Identify which cell holds the provided text, then report its [x, y] central coordinate. 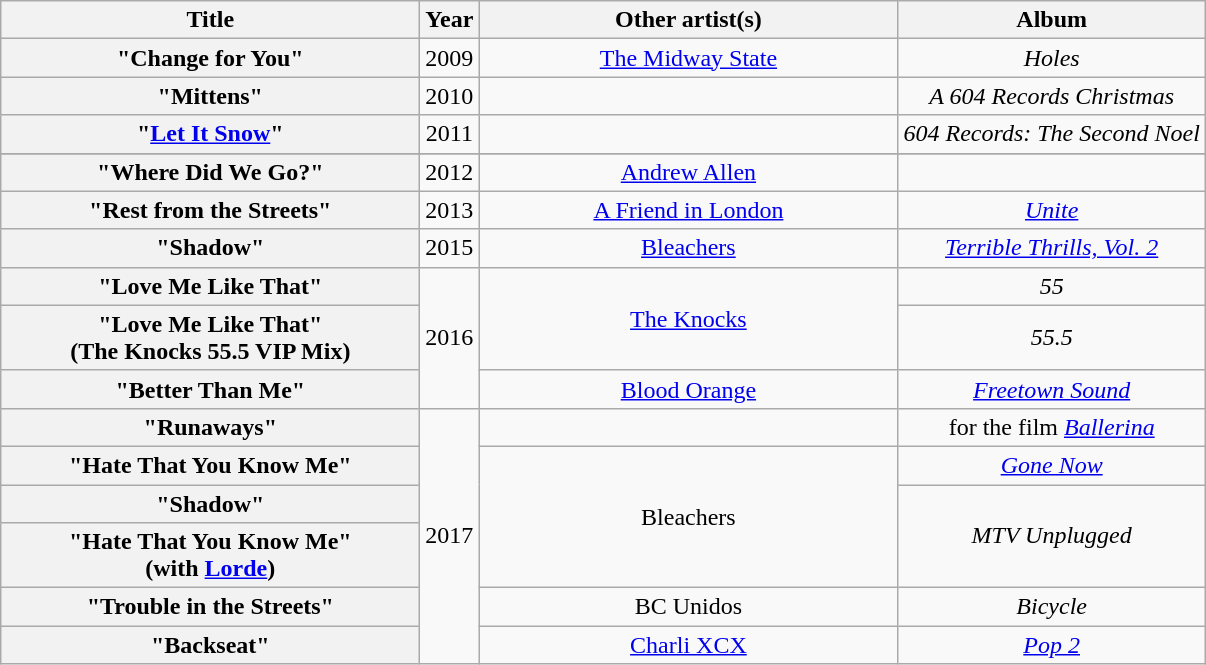
Gone Now [1052, 465]
Album [1052, 20]
Title [210, 20]
55 [1052, 286]
"Runaways" [210, 427]
Holes [1052, 58]
604 Records: The Second Noel [1052, 134]
"Hate That You Know Me"(with Lorde) [210, 556]
2012 [450, 172]
"Where Did We Go?" [210, 172]
"Love Me Like That" [210, 286]
2011 [450, 134]
"Love Me Like That"(The Knocks 55.5 VIP Mix) [210, 338]
Year [450, 20]
Other artist(s) [688, 20]
"Change for You" [210, 58]
Blood Orange [688, 389]
Pop 2 [1052, 645]
"Rest from the Streets" [210, 210]
55.5 [1052, 338]
2009 [450, 58]
"Let It Snow" [210, 134]
"Trouble in the Streets" [210, 607]
A 604 Records Christmas [1052, 96]
"Mittens" [210, 96]
Charli XCX [688, 645]
A Friend in London [688, 210]
2015 [450, 248]
2016 [450, 338]
Andrew Allen [688, 172]
Unite [1052, 210]
The Knocks [688, 318]
Freetown Sound [1052, 389]
Terrible Thrills, Vol. 2 [1052, 248]
The Midway State [688, 58]
BC Unidos [688, 607]
for the film Ballerina [1052, 427]
2013 [450, 210]
2017 [450, 536]
"Hate That You Know Me" [210, 465]
MTV Unplugged [1052, 536]
"Backseat" [210, 645]
Bicycle [1052, 607]
"Better Than Me" [210, 389]
2010 [450, 96]
